Detect which cell encompasses the target text, then output its (X, Y) center coordinate. 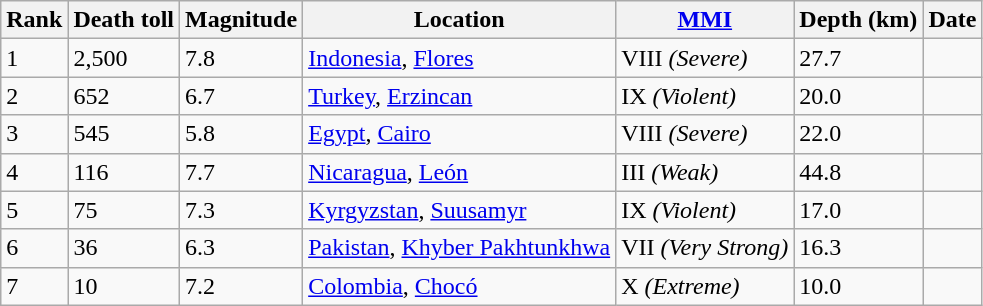
545 (124, 134)
7.3 (242, 210)
17.0 (858, 210)
2 (34, 96)
Date (952, 20)
6 (34, 248)
1 (34, 58)
116 (124, 172)
Death toll (124, 20)
Rank (34, 20)
36 (124, 248)
10.0 (858, 286)
5.8 (242, 134)
X (Extreme) (705, 286)
Depth (km) (858, 20)
Location (460, 20)
Indonesia, Flores (460, 58)
Turkey, Erzincan (460, 96)
7.8 (242, 58)
III (Weak) (705, 172)
44.8 (858, 172)
6.3 (242, 248)
3 (34, 134)
6.7 (242, 96)
75 (124, 210)
5 (34, 210)
652 (124, 96)
2,500 (124, 58)
10 (124, 286)
VII (Very Strong) (705, 248)
7.2 (242, 286)
Pakistan, Khyber Pakhtunkhwa (460, 248)
22.0 (858, 134)
7.7 (242, 172)
Egypt, Cairo (460, 134)
4 (34, 172)
20.0 (858, 96)
7 (34, 286)
Kyrgyzstan, Suusamyr (460, 210)
27.7 (858, 58)
16.3 (858, 248)
Magnitude (242, 20)
Colombia, Chocó (460, 286)
MMI (705, 20)
Nicaragua, León (460, 172)
